Provide the [x, y] coordinate of the cell's center where the given text is located.  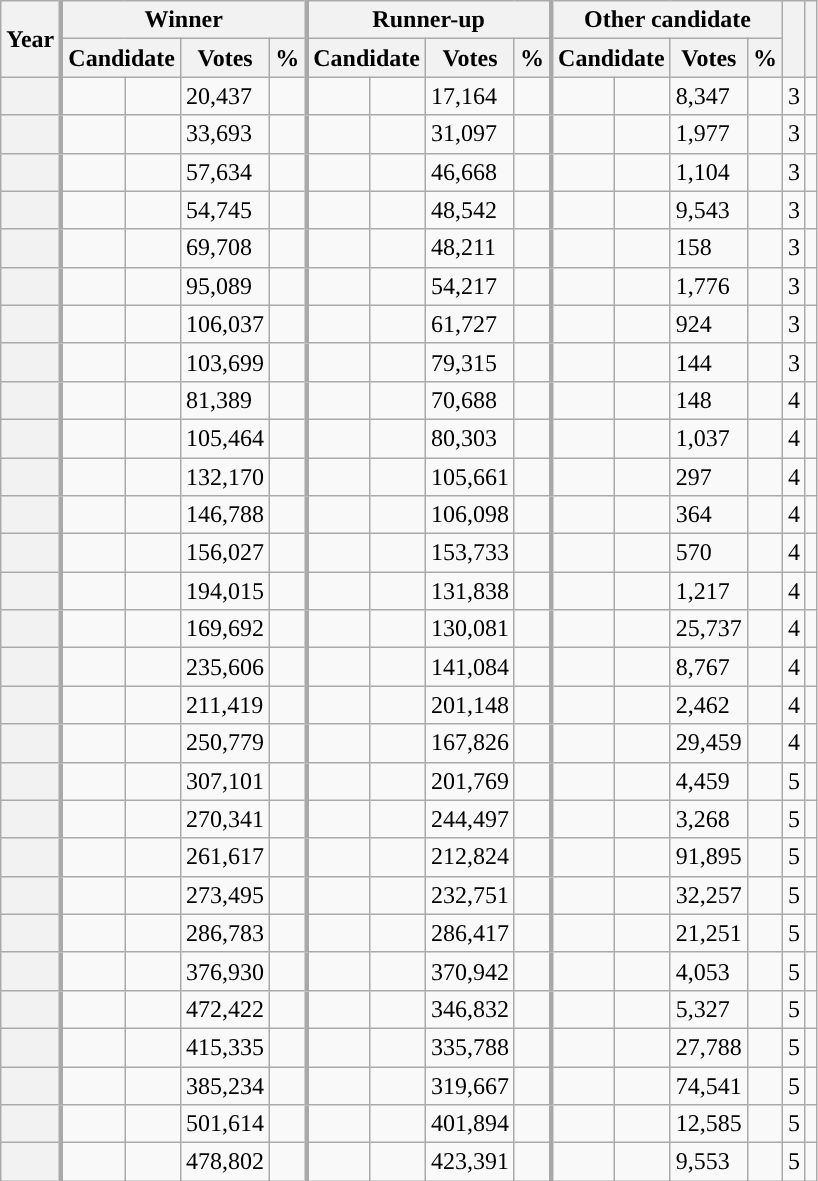
570 [708, 553]
364 [708, 515]
130,081 [470, 629]
103,699 [226, 362]
27,788 [708, 1047]
79,315 [470, 362]
69,708 [226, 248]
472,422 [226, 1009]
106,037 [226, 324]
273,495 [226, 895]
478,802 [226, 1162]
132,170 [226, 477]
Winner [184, 20]
105,661 [470, 477]
3,268 [708, 819]
146,788 [226, 515]
297 [708, 477]
57,634 [226, 172]
74,541 [708, 1085]
401,894 [470, 1124]
1,037 [708, 438]
212,824 [470, 857]
335,788 [470, 1047]
250,779 [226, 743]
105,464 [226, 438]
33,693 [226, 134]
144 [708, 362]
54,217 [470, 286]
48,211 [470, 248]
8,347 [708, 96]
1,977 [708, 134]
148 [708, 400]
Runner-up [428, 20]
2,462 [708, 705]
141,084 [470, 667]
17,164 [470, 96]
169,692 [226, 629]
131,838 [470, 591]
80,303 [470, 438]
286,783 [226, 933]
8,767 [708, 667]
270,341 [226, 819]
9,553 [708, 1162]
501,614 [226, 1124]
385,234 [226, 1085]
91,895 [708, 857]
194,015 [226, 591]
167,826 [470, 743]
286,417 [470, 933]
54,745 [226, 210]
31,097 [470, 134]
25,737 [708, 629]
5,327 [708, 1009]
423,391 [470, 1162]
95,089 [226, 286]
20,437 [226, 96]
235,606 [226, 667]
48,542 [470, 210]
4,459 [708, 781]
4,053 [708, 971]
346,832 [470, 1009]
261,617 [226, 857]
46,668 [470, 172]
Year [32, 39]
370,942 [470, 971]
153,733 [470, 553]
201,769 [470, 781]
12,585 [708, 1124]
232,751 [470, 895]
Other candidate [666, 20]
1,217 [708, 591]
70,688 [470, 400]
158 [708, 248]
156,027 [226, 553]
319,667 [470, 1085]
1,776 [708, 286]
32,257 [708, 895]
106,098 [470, 515]
924 [708, 324]
81,389 [226, 400]
61,727 [470, 324]
21,251 [708, 933]
376,930 [226, 971]
29,459 [708, 743]
211,419 [226, 705]
201,148 [470, 705]
244,497 [470, 819]
9,543 [708, 210]
1,104 [708, 172]
415,335 [226, 1047]
307,101 [226, 781]
